Capture the cell that displays the provided text and extract its [x, y] central coordinate. 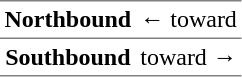
← toward [189, 20]
toward → [189, 57]
Southbound [68, 57]
Northbound [68, 20]
